Search for the cell housing the specified text and yield its (x, y) center coordinate. 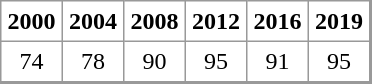
2008 (155, 21)
74 (32, 62)
91 (278, 62)
90 (155, 62)
2016 (278, 21)
78 (93, 62)
2004 (93, 21)
2000 (32, 21)
2012 (216, 21)
2019 (339, 21)
